Locate the cell with the specified text and output its [x, y] center coordinate. 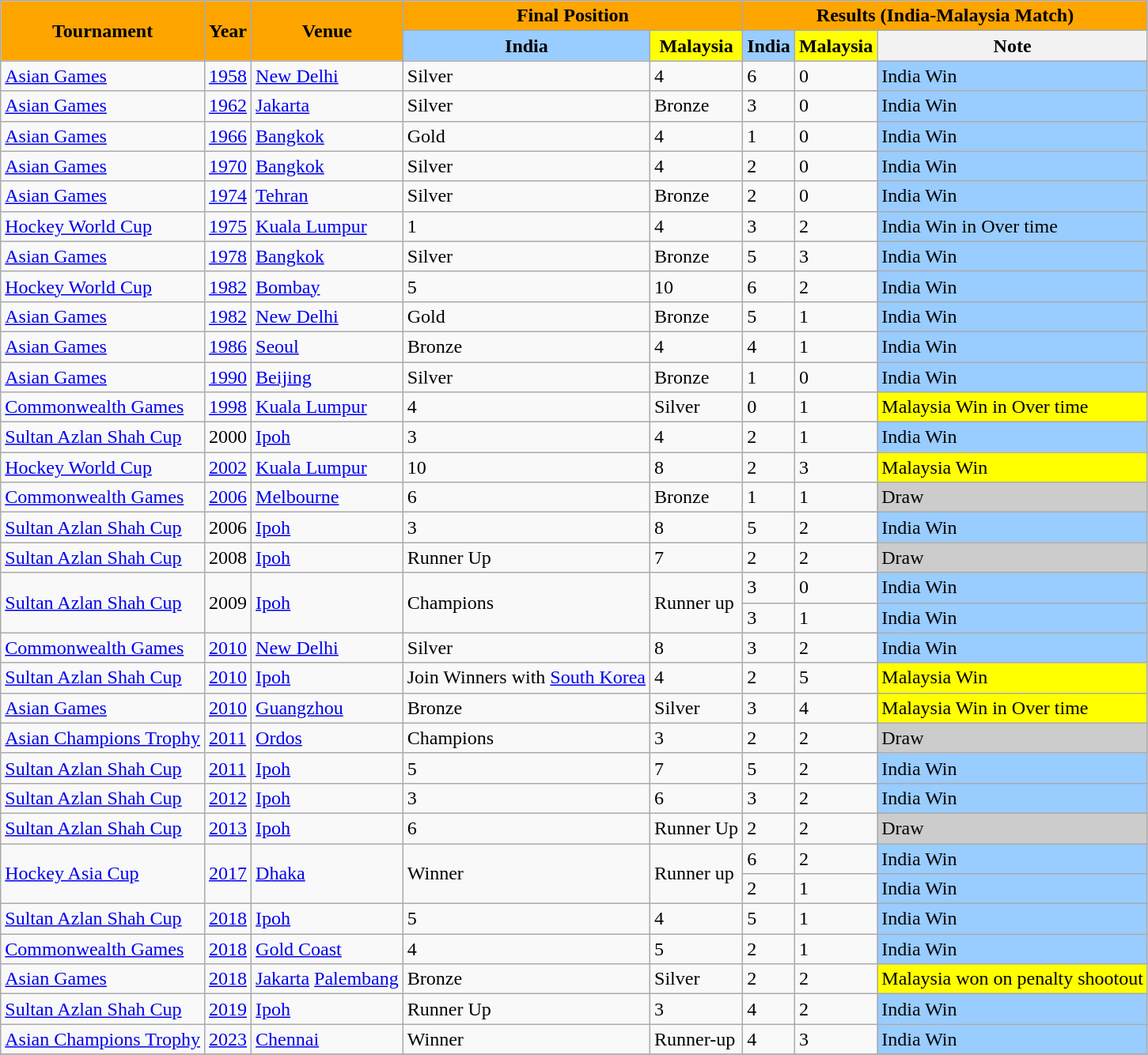
Guangzhou [328, 708]
Beijing [328, 377]
1970 [228, 166]
Ordos [328, 738]
1978 [228, 256]
Join Winners with South Korea [526, 678]
2002 [228, 467]
2008 [228, 558]
Results (India-Malaysia Match) [945, 16]
Note [1013, 46]
Runner-up [696, 1039]
Hockey Asia Cup [103, 873]
1974 [228, 196]
1966 [228, 136]
Jakarta Palembang [328, 979]
1975 [228, 226]
Seoul [328, 346]
1958 [228, 76]
Bombay [328, 286]
2023 [228, 1039]
Chennai [328, 1039]
Malaysia won on penalty shootout [1013, 979]
Final Position [573, 16]
Tehran [328, 196]
Venue [328, 31]
Melbourne [328, 497]
2013 [228, 828]
Gold Coast [328, 949]
Jakarta [328, 106]
Year [228, 31]
1990 [228, 377]
Dhaka [328, 873]
India Win in Over time [1013, 226]
1962 [228, 106]
2009 [228, 603]
2012 [228, 798]
2000 [228, 437]
2019 [228, 1009]
1998 [228, 407]
2017 [228, 873]
Tournament [103, 31]
1986 [228, 346]
